Return the [X, Y] coordinate for the center point of the cell that contains the specified text.  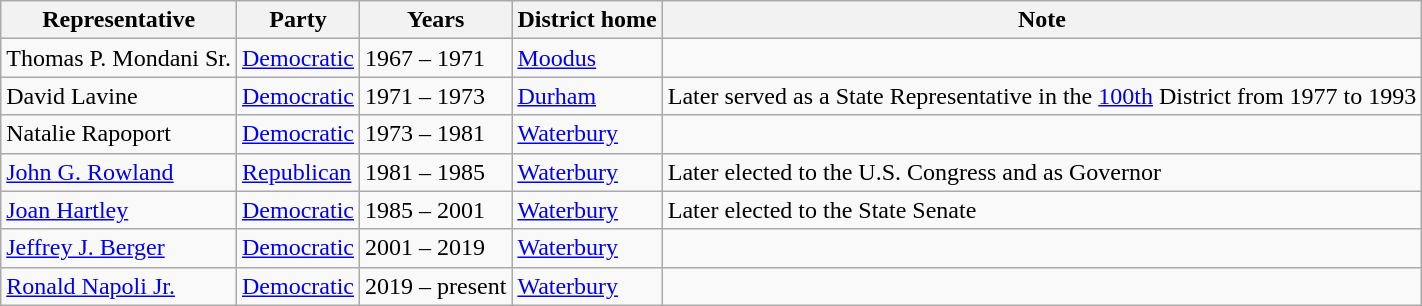
Republican [298, 172]
1985 – 2001 [436, 210]
1971 – 1973 [436, 96]
Joan Hartley [119, 210]
1981 – 1985 [436, 172]
David Lavine [119, 96]
1967 – 1971 [436, 58]
2001 – 2019 [436, 248]
Ronald Napoli Jr. [119, 286]
Later served as a State Representative in the 100th District from 1977 to 1993 [1042, 96]
Durham [587, 96]
Thomas P. Mondani Sr. [119, 58]
Jeffrey J. Berger [119, 248]
Years [436, 20]
Representative [119, 20]
Later elected to the State Senate [1042, 210]
John G. Rowland [119, 172]
Later elected to the U.S. Congress and as Governor [1042, 172]
1973 – 1981 [436, 134]
2019 – present [436, 286]
District home [587, 20]
Moodus [587, 58]
Natalie Rapoport [119, 134]
Party [298, 20]
Note [1042, 20]
